Return (X, Y) of the center of cell containing provided text 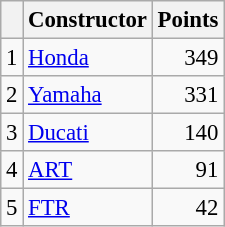
Honda (88, 58)
1 (12, 58)
4 (12, 170)
Constructor (88, 20)
42 (188, 208)
Yamaha (88, 95)
349 (188, 58)
2 (12, 95)
Points (188, 20)
3 (12, 133)
FTR (88, 208)
140 (188, 133)
331 (188, 95)
ART (88, 170)
Ducati (88, 133)
5 (12, 208)
91 (188, 170)
